Scan for the cell matching the given text and deliver its (x, y) coordinate at center. 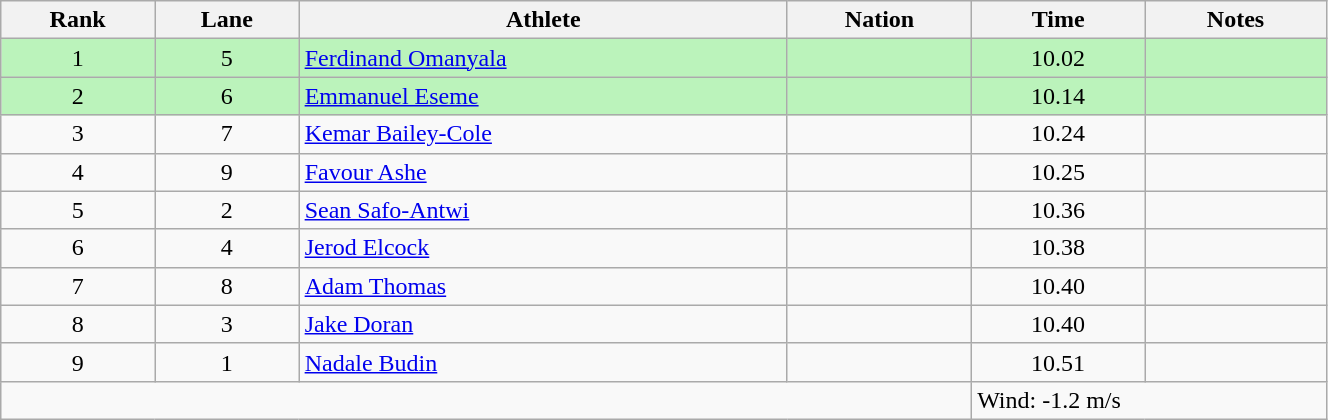
Adam Thomas (543, 286)
Nadale Budin (543, 362)
Wind: -1.2 m/s (1150, 400)
Notes (1236, 20)
Sean Safo-Antwi (543, 210)
Ferdinand Omanyala (543, 58)
Jerod Elcock (543, 248)
10.02 (1058, 58)
Lane (228, 20)
Favour Ashe (543, 172)
Kemar Bailey-Cole (543, 134)
10.51 (1058, 362)
Rank (78, 20)
Nation (879, 20)
10.24 (1058, 134)
10.25 (1058, 172)
Time (1058, 20)
10.38 (1058, 248)
Emmanuel Eseme (543, 96)
Athlete (543, 20)
10.36 (1058, 210)
10.14 (1058, 96)
Jake Doran (543, 324)
